Capture the cell that displays the provided text and extract its [X, Y] central coordinate. 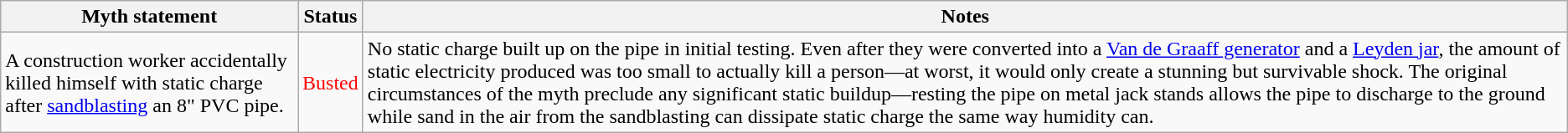
Status [331, 17]
A construction worker accidentally killed himself with static charge after sandblasting an 8" PVC pipe. [149, 82]
Busted [331, 82]
Notes [965, 17]
Myth statement [149, 17]
